Scan for the cell matching the given text and deliver its (x, y) coordinate at center. 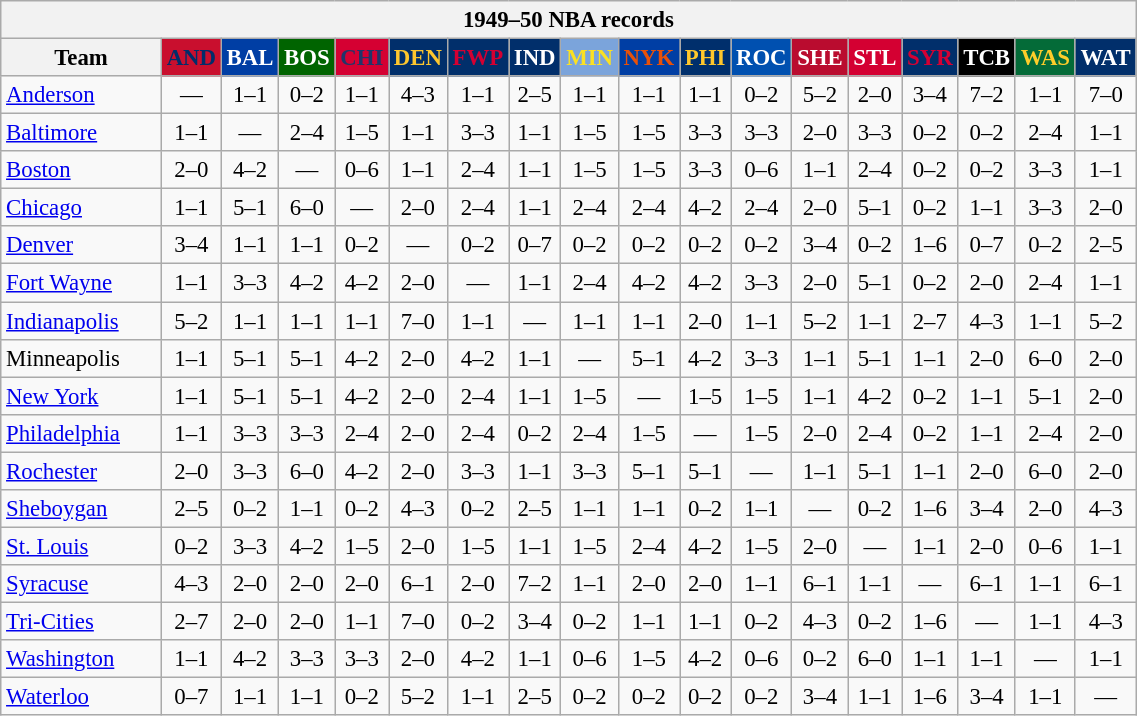
New York (82, 396)
Denver (82, 245)
AND (191, 58)
Washington (82, 659)
Boston (82, 170)
SHE (820, 58)
Syracuse (82, 584)
Anderson (82, 95)
Baltimore (82, 133)
Chicago (82, 208)
BOS (307, 58)
Tri-Cities (82, 621)
1949–50 NBA records (568, 20)
STL (875, 58)
BAL (250, 58)
NYK (648, 58)
Indianapolis (82, 321)
ROC (762, 58)
FWP (478, 58)
Minneapolis (82, 358)
WAT (1106, 58)
IND (534, 58)
Fort Wayne (82, 283)
Waterloo (82, 697)
Rochester (82, 471)
PHI (706, 58)
SYR (930, 58)
Philadelphia (82, 433)
MIN (590, 58)
DEN (418, 58)
St. Louis (82, 546)
TCB (986, 58)
Sheboygan (82, 509)
Team (82, 58)
CHI (362, 58)
WAS (1045, 58)
